Return the [x, y] coordinate for the center point of the cell that contains the specified text.  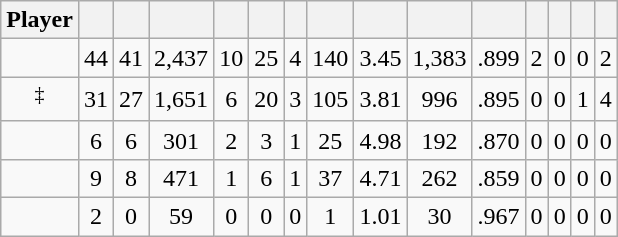
10 [232, 58]
31 [96, 100]
3.81 [380, 100]
1,651 [182, 100]
4.98 [380, 140]
140 [330, 58]
2,437 [182, 58]
30 [440, 217]
262 [440, 178]
41 [132, 58]
1,383 [440, 58]
Player [40, 20]
8 [132, 178]
59 [182, 217]
.870 [498, 140]
3.45 [380, 58]
1.01 [380, 217]
301 [182, 140]
105 [330, 100]
471 [182, 178]
.899 [498, 58]
9 [96, 178]
37 [330, 178]
.895 [498, 100]
20 [266, 100]
.967 [498, 217]
‡ [40, 100]
27 [132, 100]
4.71 [380, 178]
.859 [498, 178]
44 [96, 58]
996 [440, 100]
192 [440, 140]
